Extract the (X, Y) coordinate from the center of the cell holding the provided text.  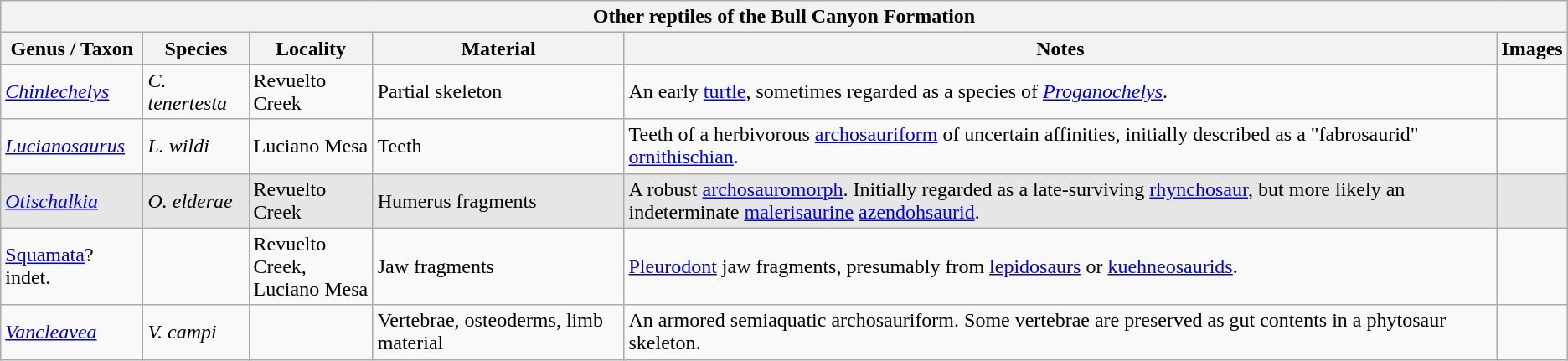
Material (498, 49)
Locality (311, 49)
C. tenertesta (196, 92)
Species (196, 49)
Notes (1060, 49)
Lucianosaurus (72, 146)
Images (1532, 49)
Jaw fragments (498, 266)
An early turtle, sometimes regarded as a species of Proganochelys. (1060, 92)
O. elderae (196, 201)
Partial skeleton (498, 92)
Chinlechelys (72, 92)
Other reptiles of the Bull Canyon Formation (784, 17)
Revuelto Creek,Luciano Mesa (311, 266)
Vancleavea (72, 332)
Teeth (498, 146)
V. campi (196, 332)
An armored semiaquatic archosauriform. Some vertebrae are preserved as gut contents in a phytosaur skeleton. (1060, 332)
Squamata? indet. (72, 266)
Vertebrae, osteoderms, limb material (498, 332)
Pleurodont jaw fragments, presumably from lepidosaurs or kuehneosaurids. (1060, 266)
Otischalkia (72, 201)
Humerus fragments (498, 201)
L. wildi (196, 146)
A robust archosauromorph. Initially regarded as a late-surviving rhynchosaur, but more likely an indeterminate malerisaurine azendohsaurid. (1060, 201)
Luciano Mesa (311, 146)
Genus / Taxon (72, 49)
Teeth of a herbivorous archosauriform of uncertain affinities, initially described as a "fabrosaurid" ornithischian. (1060, 146)
